Extract the [X, Y] coordinate from the center of the cell holding the provided text.  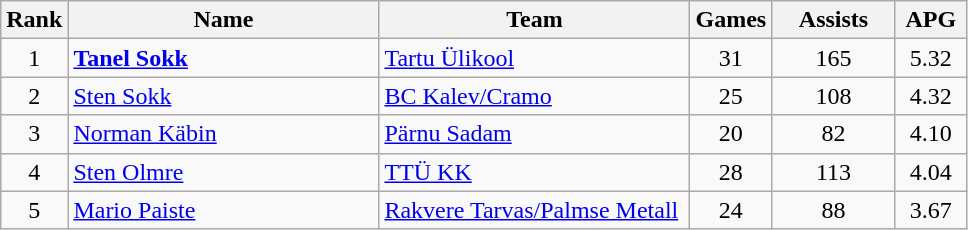
Sten Olmre [224, 172]
Games [731, 20]
Team [534, 20]
TTÜ KK [534, 172]
108 [834, 96]
20 [731, 134]
165 [834, 58]
Norman Käbin [224, 134]
Tartu Ülikool [534, 58]
88 [834, 210]
4 [34, 172]
113 [834, 172]
28 [731, 172]
Pärnu Sadam [534, 134]
5.32 [930, 58]
4.04 [930, 172]
4.10 [930, 134]
Tanel Sokk [224, 58]
BC Kalev/Cramo [534, 96]
1 [34, 58]
25 [731, 96]
31 [731, 58]
4.32 [930, 96]
Rank [34, 20]
3.67 [930, 210]
82 [834, 134]
Sten Sokk [224, 96]
5 [34, 210]
Name [224, 20]
Mario Paiste [224, 210]
2 [34, 96]
Assists [834, 20]
APG [930, 20]
24 [731, 210]
3 [34, 134]
Rakvere Tarvas/Palmse Metall [534, 210]
